Extract the (X, Y) coordinate from the center of the cell holding the provided text.  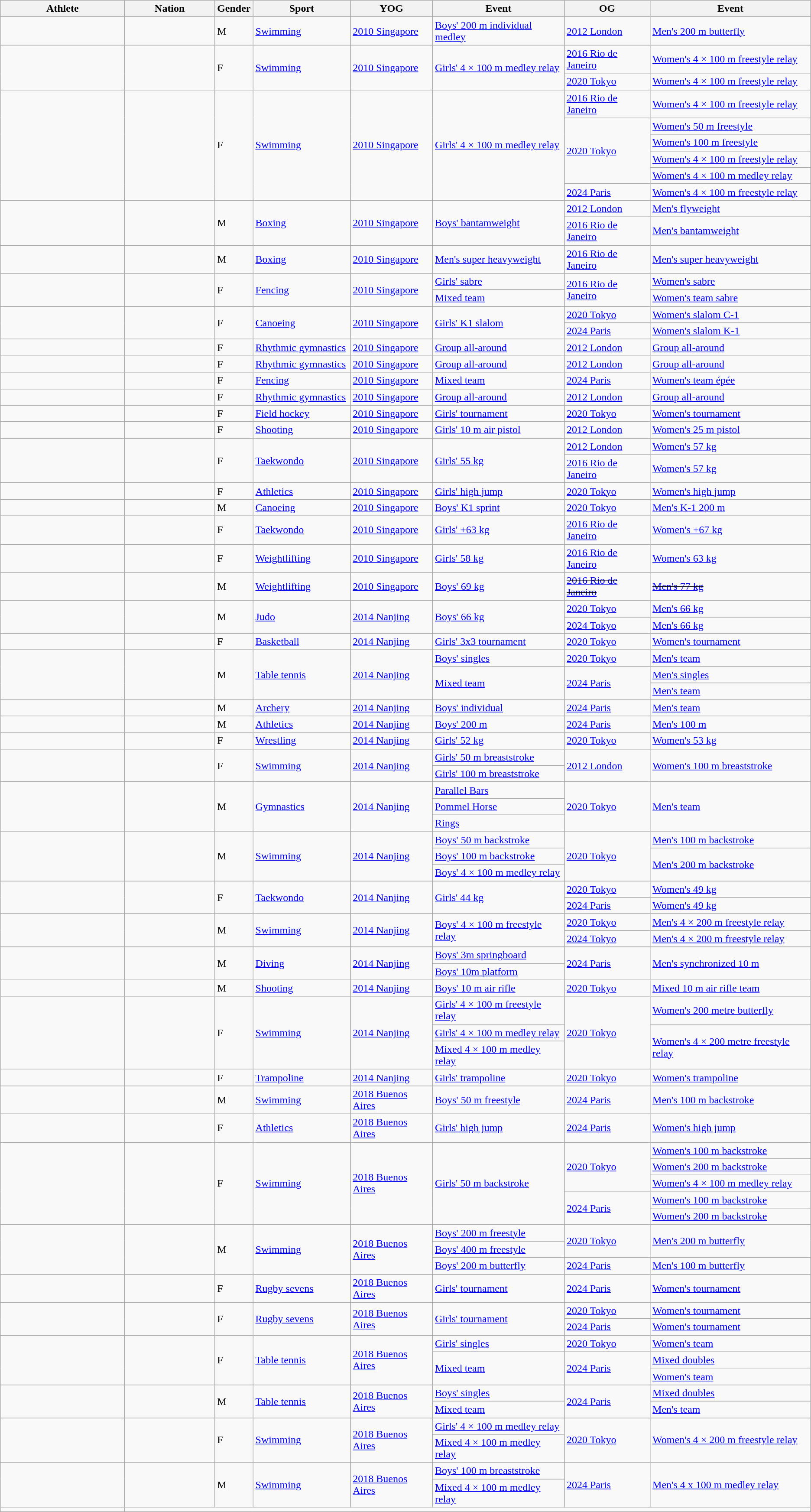
Wrestling (302, 741)
Women's 63 kg (730, 558)
Mixed 10 m air rifle team (730, 988)
Boys' 50 m freestyle (498, 1100)
OG (607, 9)
Girls' 50 m backstroke (498, 1184)
Men's 200 m backstroke (730, 865)
Rings (498, 823)
Girls' 58 kg (498, 558)
Women's team sabre (730, 298)
Women's 50 m freestyle (730, 126)
YOG (392, 9)
Women's 25 m pistol (730, 430)
Boys' bantamweight (498, 223)
Boys' 200 m butterfly (498, 1266)
Girls' 100 m breaststroke (498, 774)
Girls' +63 kg (498, 530)
Girls' trampoline (498, 1077)
Women's +67 kg (730, 530)
Boys' 200 m freestyle (498, 1233)
Girls' K1 slalom (498, 323)
Men's flyweight (730, 208)
Nation (170, 9)
Men's 100 m (730, 724)
Boys' 3m springboard (498, 955)
Pommel Horse (498, 806)
Women's 4 × 200 metre freestyle relay (730, 1047)
Women's 100 m breaststroke (730, 765)
Men's bantamweight (730, 231)
Boys' 100 m breaststroke (498, 1471)
Boys' 200 m individual medley (498, 31)
Parallel Bars (498, 790)
Athlete (62, 9)
Basketball (302, 642)
Archery (302, 708)
Girls' singles (498, 1343)
Boys' 200 m (498, 724)
Girls' 55 kg (498, 460)
Gymnastics (302, 806)
Girls' sabre (498, 282)
Boys' 4 × 100 m freestyle relay (498, 930)
Girls' 3x3 tournament (498, 642)
Girls' 52 kg (498, 741)
Judo (302, 617)
Girls' 50 m breaststroke (498, 757)
Women's 53 kg (730, 741)
Boys' individual (498, 708)
Girls' 10 m air pistol (498, 430)
Women's slalom K-1 (730, 331)
Women's 200 metre butterfly (730, 1011)
Boys' 100 m backstroke (498, 856)
Women's trampoline (730, 1077)
Boys' 66 kg (498, 617)
Sport (302, 9)
Men's singles (730, 675)
Gender (234, 9)
Boys' 10 m air rifle (498, 988)
Women's sabre (730, 282)
Women's team épée (730, 380)
Girls' 4 × 100 m freestyle relay (498, 1011)
Men's 77 kg (730, 587)
Men's 100 m butterfly (730, 1266)
Boys' 69 kg (498, 587)
Women's 100 m freestyle (730, 143)
Girls' 44 kg (498, 897)
Boys' 10m platform (498, 972)
Boys' 400 m freestyle (498, 1249)
Men's K-1 200 m (730, 507)
Women's slalom C-1 (730, 315)
Men's synchronized 10 m (730, 963)
Women's 4 × 200 m freestyle relay (730, 1440)
Boys' K1 sprint (498, 507)
Field hockey (302, 413)
Boys' 4 × 100 m medley relay (498, 873)
Men's 4 x 100 m medley relay (730, 1485)
Trampoline (302, 1077)
Boys' 50 m backstroke (498, 839)
Diving (302, 963)
